Output the (x, y) coordinate of the center of the cell containing the given text.  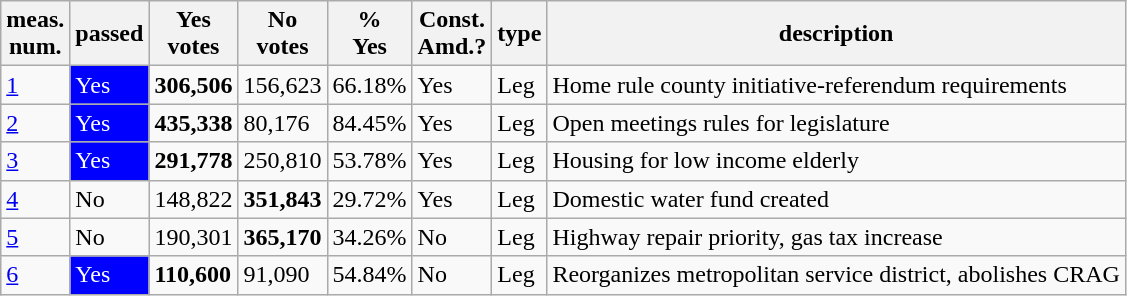
3 (36, 161)
365,170 (282, 237)
Housing for low income elderly (836, 161)
Yesvotes (194, 34)
type (520, 34)
Reorganizes metropolitan service district, abolishes CRAG (836, 275)
110,600 (194, 275)
Open meetings rules for legislature (836, 123)
53.78% (370, 161)
306,506 (194, 85)
2 (36, 123)
91,090 (282, 275)
84.45% (370, 123)
description (836, 34)
Highway repair priority, gas tax increase (836, 237)
66.18% (370, 85)
Novotes (282, 34)
190,301 (194, 237)
Const.Amd.? (452, 34)
passed (110, 34)
34.26% (370, 237)
156,623 (282, 85)
291,778 (194, 161)
80,176 (282, 123)
Home rule county initiative-referendum requirements (836, 85)
148,822 (194, 199)
6 (36, 275)
435,338 (194, 123)
%Yes (370, 34)
5 (36, 237)
1 (36, 85)
Domestic water fund created (836, 199)
351,843 (282, 199)
4 (36, 199)
29.72% (370, 199)
54.84% (370, 275)
meas.num. (36, 34)
250,810 (282, 161)
